Return the [x, y] coordinate for the center point of the cell that contains the specified text.  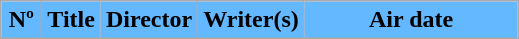
Air date [411, 20]
Title [72, 20]
Writer(s) [252, 20]
Nº [22, 20]
Director [148, 20]
